Find where the given text appears and provide that cell's center as [x, y] coordinate. 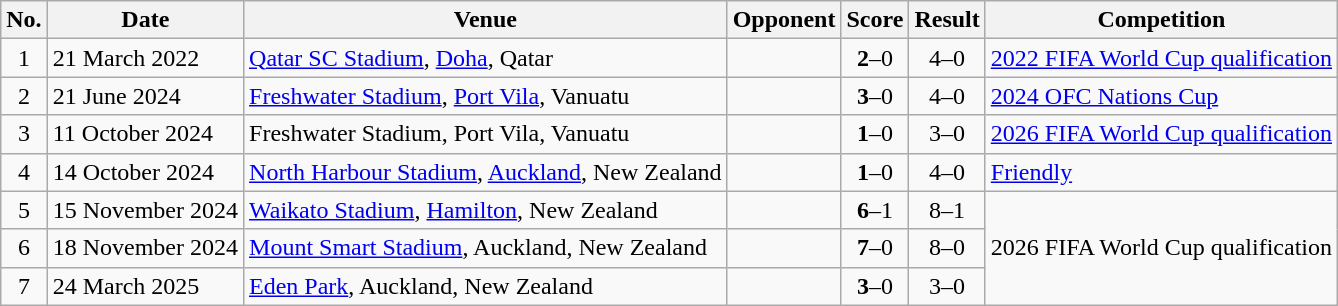
Date [145, 20]
7–0 [875, 248]
Mount Smart Stadium, Auckland, New Zealand [486, 248]
North Harbour Stadium, Auckland, New Zealand [486, 172]
8–0 [947, 248]
7 [24, 286]
2024 OFC Nations Cup [1161, 96]
No. [24, 20]
Qatar SC Stadium, Doha, Qatar [486, 58]
3 [24, 134]
15 November 2024 [145, 210]
6 [24, 248]
Opponent [784, 20]
Waikato Stadium, Hamilton, New Zealand [486, 210]
18 November 2024 [145, 248]
5 [24, 210]
2 [24, 96]
8–1 [947, 210]
21 March 2022 [145, 58]
Friendly [1161, 172]
2–0 [875, 58]
Eden Park, Auckland, New Zealand [486, 286]
21 June 2024 [145, 96]
Venue [486, 20]
Result [947, 20]
1 [24, 58]
2022 FIFA World Cup qualification [1161, 58]
Score [875, 20]
4 [24, 172]
6–1 [875, 210]
14 October 2024 [145, 172]
Competition [1161, 20]
11 October 2024 [145, 134]
24 March 2025 [145, 286]
